Return (X, Y) of the center of cell containing provided text 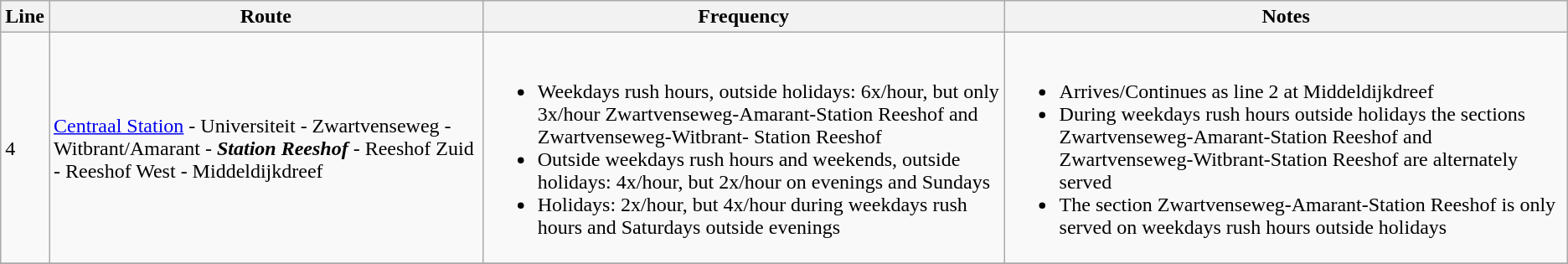
Notes (1286, 17)
Line (25, 17)
Frequency (744, 17)
Centraal Station - Universiteit - Zwartvenseweg - Witbrant/Amarant - Station Reeshof - Reeshof Zuid - Reeshof West - Middeldijkdreef (266, 148)
4 (25, 148)
Route (266, 17)
